Determine the [x, y] coordinate at the center of the cell enclosing the given text.  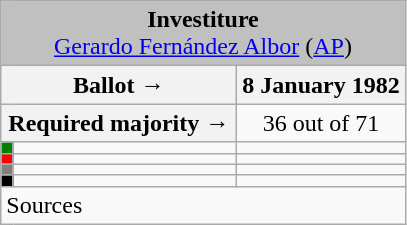
Sources [203, 205]
8 January 1982 [321, 85]
36 out of 71 [321, 123]
Required majority → [119, 123]
InvestitureGerardo Fernández Albor (AP) [203, 34]
Ballot → [119, 85]
